For the text-containing cell, return its midpoint in (X, Y) coordinate format. 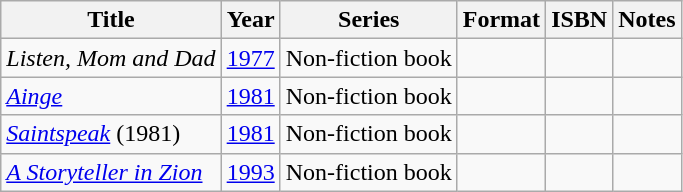
Title (111, 20)
Saintspeak (1981) (111, 134)
Series (368, 20)
Listen, Mom and Dad (111, 58)
A Storyteller in Zion (111, 172)
1977 (250, 58)
Notes (647, 20)
Year (250, 20)
Ainge (111, 96)
1993 (250, 172)
Format (501, 20)
ISBN (580, 20)
